Search for the cell housing the specified text and yield its (X, Y) center coordinate. 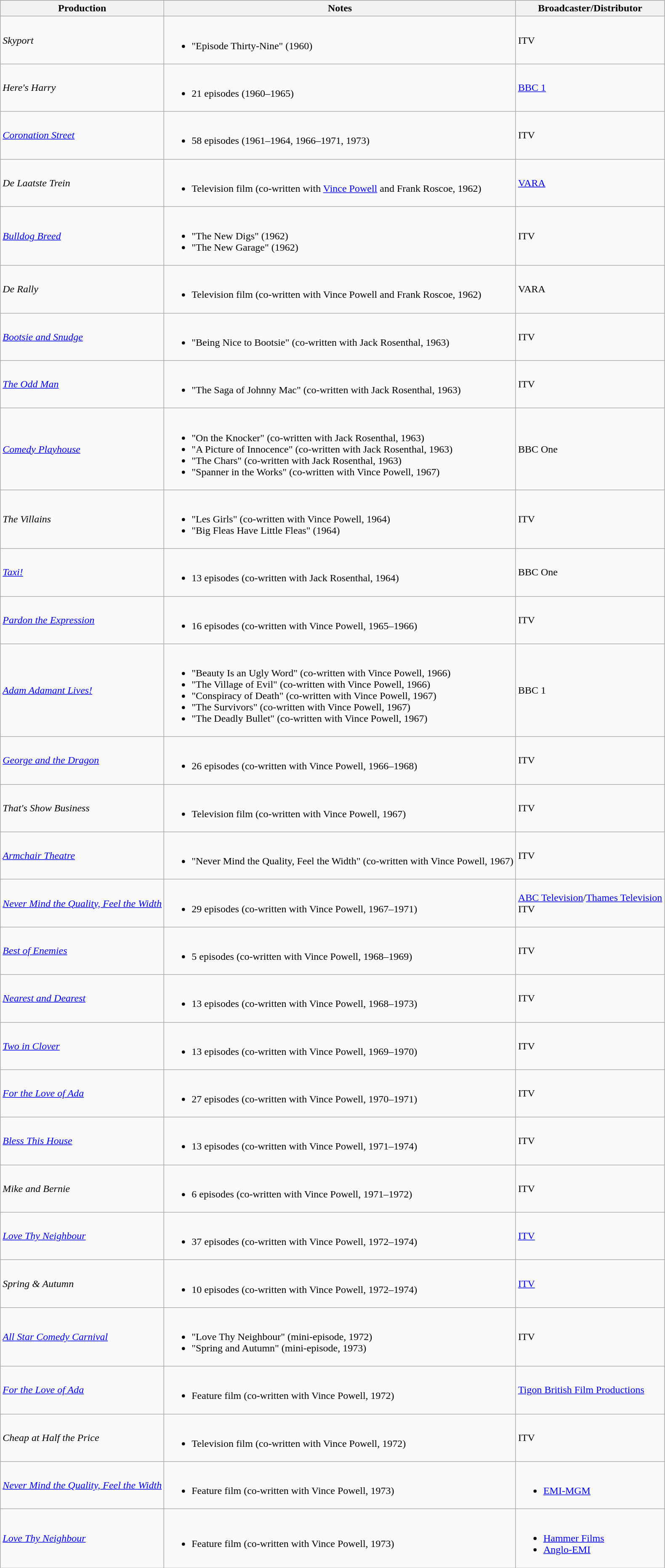
Best of Enemies (82, 951)
George and the Dragon (82, 760)
13 episodes (co-written with Vince Powell, 1969–1970) (340, 1046)
58 episodes (1961–1964, 1966–1971, 1973) (340, 135)
Broadcaster/Distributor (590, 8)
26 episodes (co-written with Vince Powell, 1966–1968) (340, 760)
Television film (co-written with Vince Powell, 1972) (340, 1438)
"Episode Thirty-Nine" (1960) (340, 40)
Notes (340, 8)
Production (82, 8)
Cheap at Half the Price (82, 1438)
Armchair Theatre (82, 856)
ABC Television/Thames TelevisionITV (590, 903)
16 episodes (co-written with Vince Powell, 1965–1966) (340, 620)
"The Saga of Johnny Mac" (co-written with Jack Rosenthal, 1963) (340, 384)
The Villains (82, 519)
Skyport (82, 40)
10 episodes (co-written with Vince Powell, 1972–1974) (340, 1284)
27 episodes (co-written with Vince Powell, 1970–1971) (340, 1094)
Coronation Street (82, 135)
"Never Mind the Quality, Feel the Width" (co-written with Vince Powell, 1967) (340, 856)
6 episodes (co-written with Vince Powell, 1971–1972) (340, 1189)
Comedy Playhouse (82, 449)
Pardon the Expression (82, 620)
29 episodes (co-written with Vince Powell, 1967–1971) (340, 903)
De Rally (82, 289)
"Les Girls" (co-written with Vince Powell, 1964)"Big Fleas Have Little Fleas" (1964) (340, 519)
Here's Harry (82, 87)
37 episodes (co-written with Vince Powell, 1972–1974) (340, 1236)
Feature film (co-written with Vince Powell, 1972) (340, 1390)
Bless This House (82, 1141)
Nearest and Dearest (82, 999)
Hammer FilmsAnglo-EMI (590, 1539)
The Odd Man (82, 384)
"The New Digs" (1962)"The New Garage" (1962) (340, 236)
De Laatste Trein (82, 183)
5 episodes (co-written with Vince Powell, 1968–1969) (340, 951)
"Being Nice to Bootsie" (co-written with Jack Rosenthal, 1963) (340, 336)
Mike and Bernie (82, 1189)
Taxi! (82, 572)
Adam Adamant Lives! (82, 691)
That's Show Business (82, 808)
Two in Clover (82, 1046)
EMI-MGM (590, 1486)
All Star Comedy Carnival (82, 1337)
13 episodes (co-written with Vince Powell, 1968–1973) (340, 999)
13 episodes (co-written with Vince Powell, 1971–1974) (340, 1141)
Television film (co-written with Vince Powell, 1967) (340, 808)
Tigon British Film Productions (590, 1390)
13 episodes (co-written with Jack Rosenthal, 1964) (340, 572)
21 episodes (1960–1965) (340, 87)
Spring & Autumn (82, 1284)
"Love Thy Neighbour" (mini-episode, 1972)"Spring and Autumn" (mini-episode, 1973) (340, 1337)
Bootsie and Snudge (82, 336)
Bulldog Breed (82, 236)
